Detect which cell encompasses the target text, then output its (x, y) center coordinate. 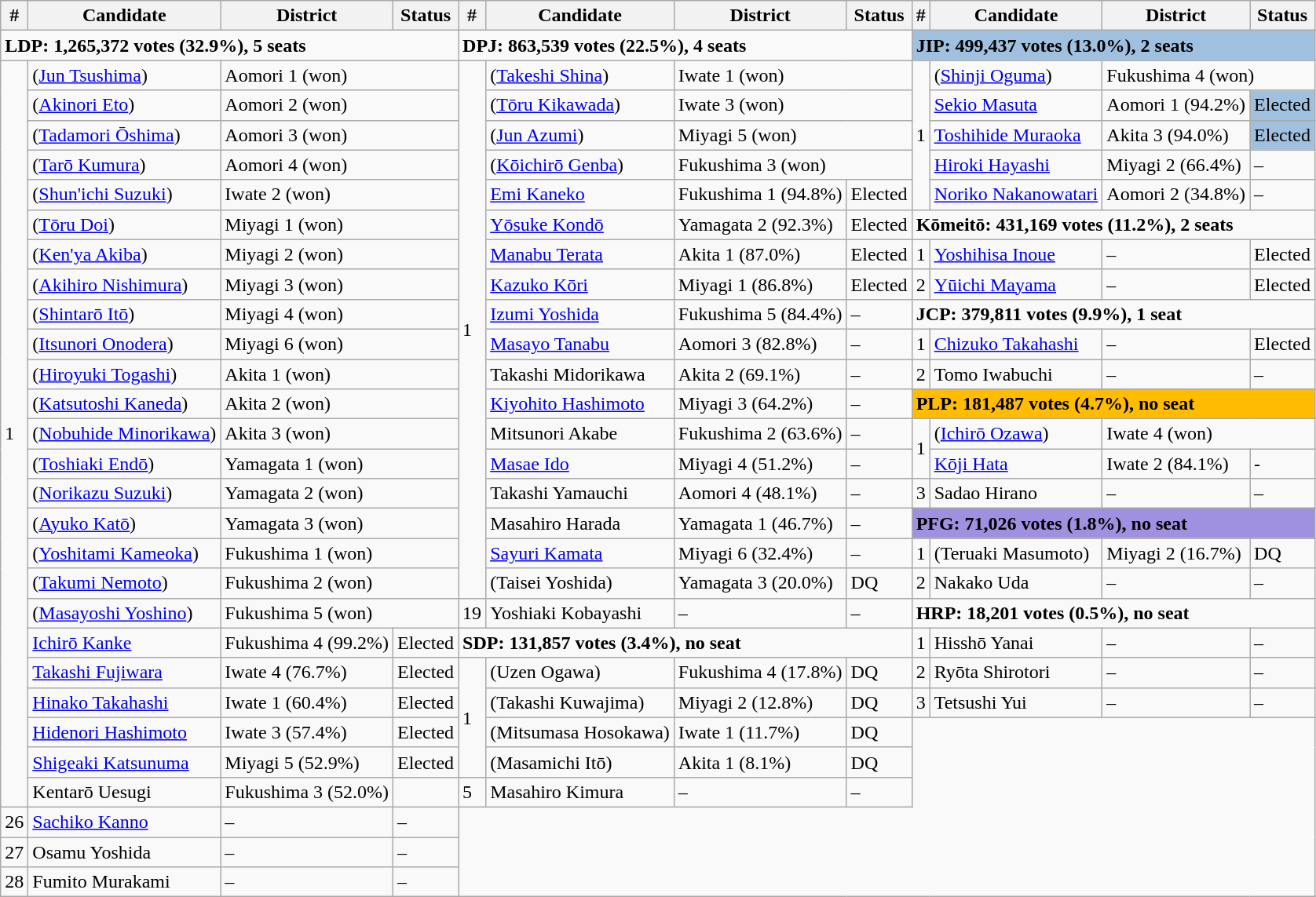
(Tōru Kikawada) (580, 105)
Miyagi 3 (64.2%) (760, 404)
(Teruaki Masumoto) (1016, 553)
Masahiro Harada (580, 523)
Akita 2 (won) (339, 404)
(Taisei Yoshida) (580, 583)
Hidenori Hashimoto (124, 732)
Miyagi 1 (86.8%) (760, 284)
27 (14, 851)
Kōmeitō: 431,169 votes (11.2%), 2 seats (1113, 224)
- (1283, 464)
SDP: 131,857 votes (3.4%), no seat (685, 643)
(Itsunori Onodera) (124, 344)
(Ken'ya Akiba) (124, 254)
Kiyohito Hashimoto (580, 404)
(Nobuhide Minorikawa) (124, 434)
Miyagi 4 (won) (339, 314)
PFG: 71,026 votes (1.8%), no seat (1113, 523)
JCP: 379,811 votes (9.9%), 1 seat (1113, 314)
Tetsushi Yui (1016, 702)
Iwate 2 (84.1%) (1176, 464)
Toshihide Muraoka (1016, 135)
(Kōichirō Genba) (580, 165)
Fukushima 5 (84.4%) (760, 314)
Miyagi 2 (won) (339, 254)
Noriko Nakanowatari (1016, 195)
(Hiroyuki Togashi) (124, 374)
Fukushima 1 (94.8%) (760, 195)
Aomori 2 (won) (339, 105)
Masae Ido (580, 464)
Shigeaki Katsunuma (124, 762)
Sekio Masuta (1016, 105)
(Shintarō Itō) (124, 314)
Sayuri Kamata (580, 553)
Aomori 4 (won) (339, 165)
(Mitsumasa Hosokawa) (580, 732)
Osamu Yoshida (124, 851)
Aomori 1 (won) (339, 75)
Iwate 1 (60.4%) (307, 702)
Iwate 4 (won) (1209, 434)
Aomori 2 (34.8%) (1176, 195)
Yoshihisa Inoue (1016, 254)
Yoshiaki Kobayashi (580, 613)
(Takashi Kuwajima) (580, 702)
Sachiko Kanno (124, 822)
(Ayuko Katō) (124, 523)
Sadao Hirano (1016, 494)
Nakako Uda (1016, 583)
Yamagata 1 (46.7%) (760, 523)
Yamagata 3 (won) (339, 523)
(Jun Azumi) (580, 135)
(Tarō Kumura) (124, 165)
(Masamichi Itō) (580, 762)
PLP: 181,487 votes (4.7%), no seat (1113, 404)
Yamagata 2 (92.3%) (760, 224)
Miyagi 6 (won) (339, 344)
Izumi Yoshida (580, 314)
(Takeshi Shina) (580, 75)
Iwate 1 (won) (793, 75)
Fukushima 3 (52.0%) (307, 792)
5 (473, 792)
Akita 1 (87.0%) (760, 254)
Kōji Hata (1016, 464)
Fukushima 4 (17.8%) (760, 673)
Fukushima 4 (won) (1209, 75)
(Yoshitami Kameoka) (124, 553)
(Ichirō Ozawa) (1016, 434)
Tomo Iwabuchi (1016, 374)
Fukushima 3 (won) (793, 165)
Takashi Yamauchi (580, 494)
Aomori 3 (won) (339, 135)
Akita 3 (won) (339, 434)
26 (14, 822)
Iwate 2 (won) (339, 195)
Hisshō Yanai (1016, 643)
Aomori 4 (48.1%) (760, 494)
(Tōru Doi) (124, 224)
Yamagata 3 (20.0%) (760, 583)
Fukushima 2 (won) (339, 583)
Takashi Midorikawa (580, 374)
Aomori 1 (94.2%) (1176, 105)
Miyagi 1 (won) (339, 224)
Miyagi 2 (16.7%) (1176, 553)
Aomori 3 (82.8%) (760, 344)
(Tadamori Ōshima) (124, 135)
Akita 1 (8.1%) (760, 762)
(Akihiro Nishimura) (124, 284)
Fukushima 4 (99.2%) (307, 643)
(Katsutoshi Kaneda) (124, 404)
Yūichi Mayama (1016, 284)
Ryōta Shirotori (1016, 673)
(Jun Tsushima) (124, 75)
Miyagi 4 (51.2%) (760, 464)
Iwate 3 (won) (793, 105)
(Norikazu Suzuki) (124, 494)
Fukushima 1 (won) (339, 553)
(Shun'ichi Suzuki) (124, 195)
28 (14, 882)
Iwate 1 (11.7%) (760, 732)
LDP: 1,265,372 votes (32.9%), 5 seats (229, 46)
Iwate 3 (57.4%) (307, 732)
Yamagata 1 (won) (339, 464)
Masahiro Kimura (580, 792)
(Masayoshi Yoshino) (124, 613)
(Toshiaki Endō) (124, 464)
Hinako Takahashi (124, 702)
HRP: 18,201 votes (0.5%), no seat (1113, 613)
Miyagi 5 (52.9%) (307, 762)
Miyagi 6 (32.4%) (760, 553)
(Takumi Nemoto) (124, 583)
Miyagi 3 (won) (339, 284)
(Uzen Ogawa) (580, 673)
Chizuko Takahashi (1016, 344)
Akita 2 (69.1%) (760, 374)
Kazuko Kōri (580, 284)
Fumito Murakami (124, 882)
Yamagata 2 (won) (339, 494)
Fukushima 2 (63.6%) (760, 434)
Akita 3 (94.0%) (1176, 135)
Mitsunori Akabe (580, 434)
Hiroki Hayashi (1016, 165)
Manabu Terata (580, 254)
Iwate 4 (76.7%) (307, 673)
Kentarō Uesugi (124, 792)
DPJ: 863,539 votes (22.5%), 4 seats (685, 46)
Yōsuke Kondō (580, 224)
Masayo Tanabu (580, 344)
19 (473, 613)
JIP: 499,437 votes (13.0%), 2 seats (1113, 46)
Takashi Fujiwara (124, 673)
(Akinori Eto) (124, 105)
Miyagi 2 (66.4%) (1176, 165)
Emi Kaneko (580, 195)
(Shinji Oguma) (1016, 75)
Fukushima 5 (won) (339, 613)
Ichirō Kanke (124, 643)
Miyagi 2 (12.8%) (760, 702)
Akita 1 (won) (339, 374)
Miyagi 5 (won) (793, 135)
